Return the (x, y) coordinate for the center point of the cell that contains the specified text.  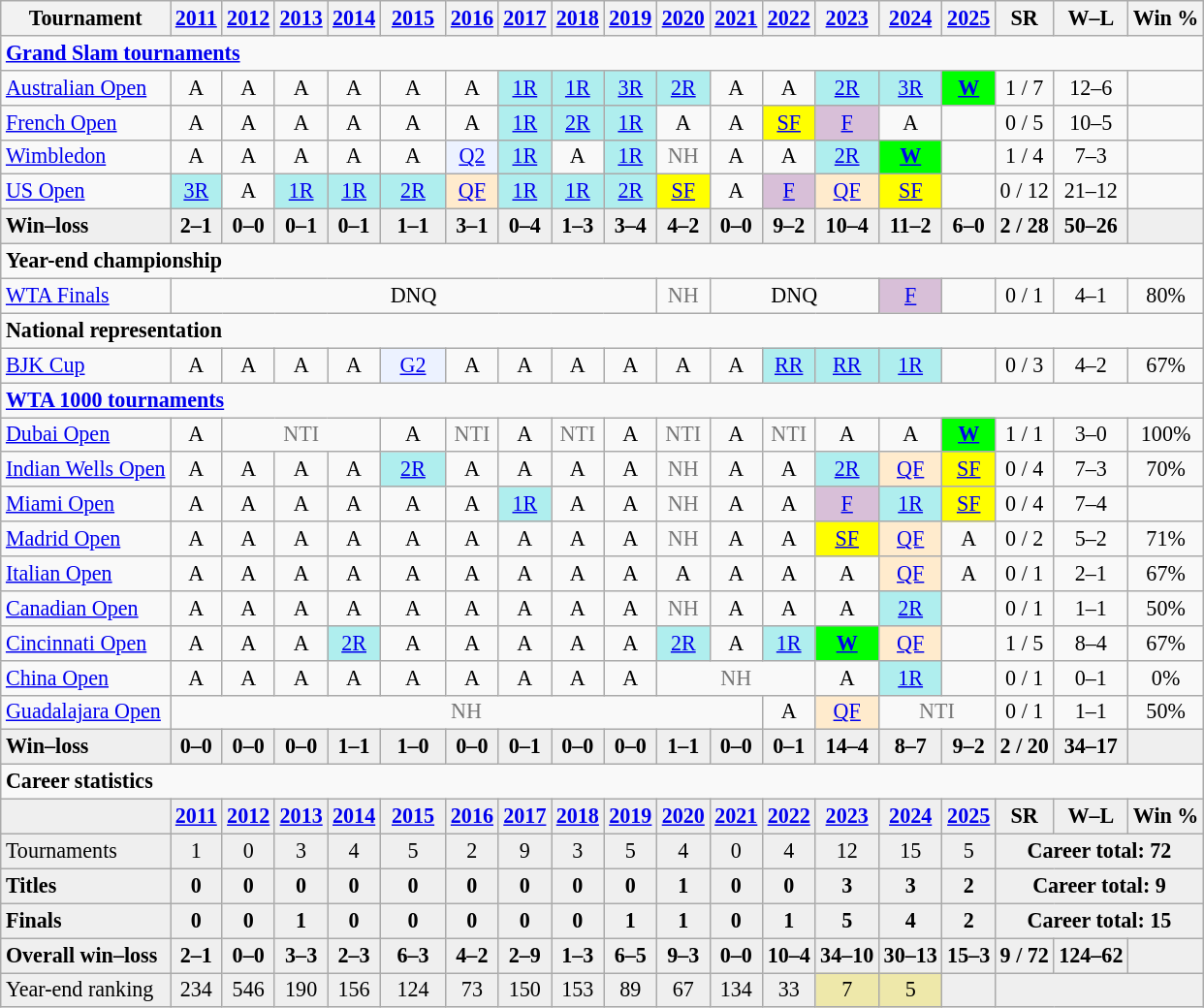
Cincinnati Open (85, 643)
Year-end ranking (85, 990)
Career total: 72 (1099, 851)
14–4 (847, 747)
0 / 3 (1024, 365)
Italian Open (85, 573)
3–0 (1092, 434)
10–5 (1092, 122)
89 (630, 990)
150 (524, 990)
21–12 (1092, 192)
3–4 (630, 226)
BJK Cup (85, 365)
546 (248, 990)
Madrid Open (85, 539)
4–1 (1092, 296)
0 / 5 (1024, 122)
Finals (85, 921)
Wimbledon (85, 157)
Guadalajara Open (85, 712)
34–10 (847, 955)
9 / 72 (1024, 955)
US Open (85, 192)
Indian Wells Open (85, 469)
6–5 (630, 955)
French Open (85, 122)
Career total: 9 (1099, 886)
0 / 12 (1024, 192)
190 (301, 990)
Q2 (472, 157)
33 (788, 990)
3–3 (301, 955)
Career statistics (603, 781)
124 (413, 990)
1 / 7 (1024, 87)
3–1 (472, 226)
2–9 (524, 955)
12 (847, 851)
80% (1166, 296)
National representation (603, 331)
2 / 28 (1024, 226)
7 (847, 990)
0–4 (524, 226)
Australian Open (85, 87)
Year-end championship (603, 261)
1 / 5 (1024, 643)
G2 (413, 365)
73 (472, 990)
0% (1166, 677)
Grand Slam tournaments (603, 52)
WTA Finals (85, 296)
Tournaments (85, 851)
9–3 (683, 955)
Miami Open (85, 504)
134 (736, 990)
7–4 (1092, 504)
12–6 (1092, 87)
153 (578, 990)
34–17 (1092, 747)
2 / 20 (1024, 747)
11–2 (910, 226)
67 (683, 990)
Titles (85, 886)
71% (1166, 539)
6–0 (968, 226)
2–3 (354, 955)
9 (524, 851)
Career total: 15 (1099, 921)
6–3 (413, 955)
1–0 (413, 747)
70% (1166, 469)
8–4 (1092, 643)
5–2 (1092, 539)
30–13 (910, 955)
50–26 (1092, 226)
Overall win–loss (85, 955)
Tournament (85, 17)
Dubai Open (85, 434)
124–62 (1092, 955)
234 (196, 990)
1 / 4 (1024, 157)
0 / 2 (1024, 539)
China Open (85, 677)
100% (1166, 434)
156 (354, 990)
15 (910, 851)
15–3 (968, 955)
8–7 (910, 747)
1 / 1 (1024, 434)
WTA 1000 tournaments (603, 399)
Canadian Open (85, 608)
